Detect which cell encompasses the target text, then output its (X, Y) center coordinate. 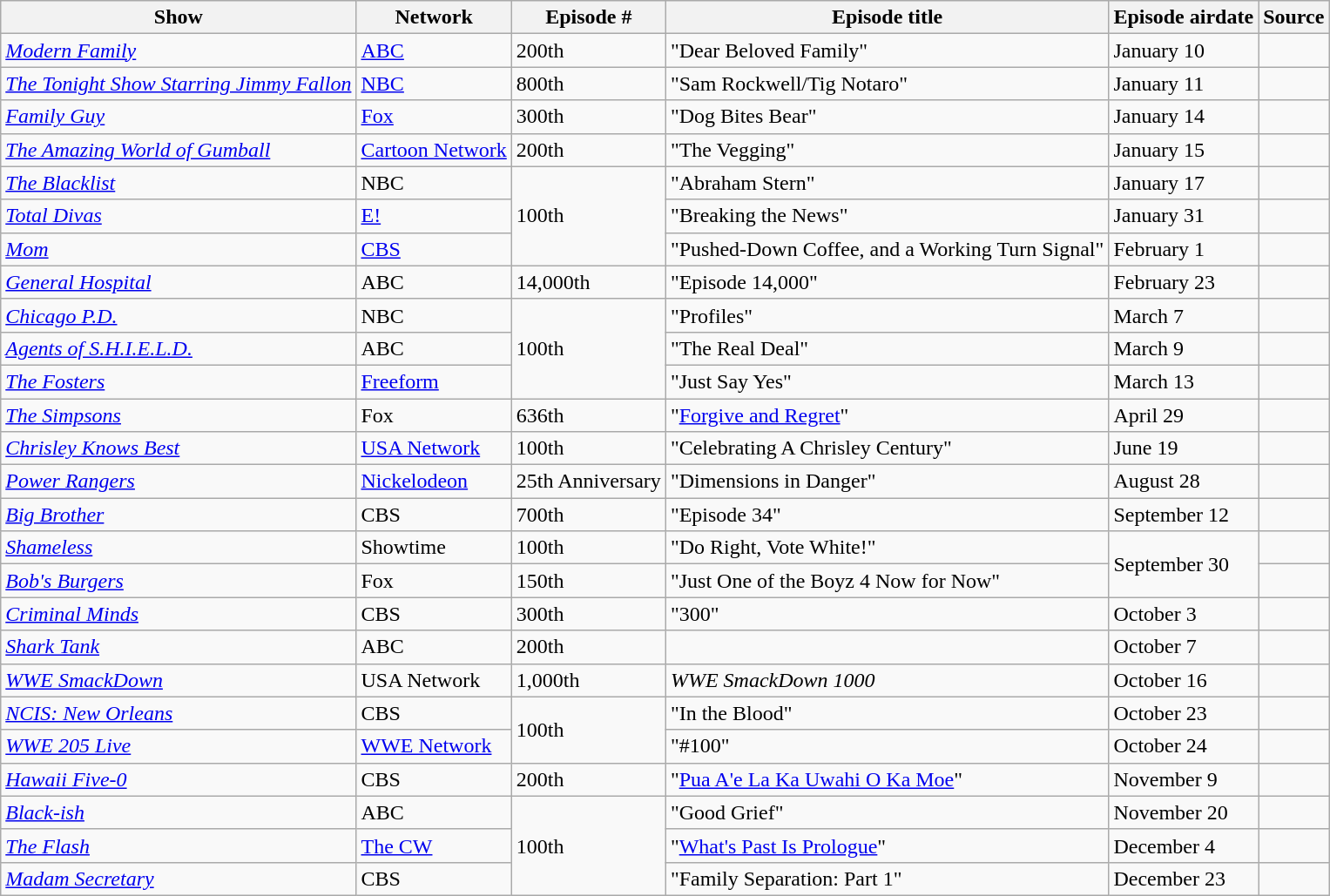
January 10 (1184, 51)
Cartoon Network (434, 150)
November 20 (1184, 812)
WWE 205 Live (179, 746)
November 9 (1184, 779)
"Family Separation: Part 1" (887, 879)
WWE Network (434, 746)
"Pushed-Down Coffee, and a Working Turn Signal" (887, 249)
"Do Right, Vote White!" (887, 548)
"Sam Rockwell/Tig Notaro" (887, 84)
"Just Say Yes" (887, 381)
636th (589, 415)
"Celebrating A Chrisley Century" (887, 448)
Chrisley Knows Best (179, 448)
October 23 (1184, 713)
Source (1294, 17)
September 30 (1184, 564)
April 29 (1184, 415)
"The Vegging" (887, 150)
Episode airdate (1184, 17)
700th (589, 515)
14,000th (589, 282)
Nickelodeon (434, 482)
The Tonight Show Starring Jimmy Fallon (179, 84)
October 24 (1184, 746)
September 12 (1184, 515)
January 17 (1184, 183)
October 7 (1184, 647)
February 23 (1184, 282)
December 23 (1184, 879)
"Episode 34" (887, 515)
Total Divas (179, 216)
Criminal Minds (179, 614)
"Episode 14,000" (887, 282)
"#100" (887, 746)
Shark Tank (179, 647)
October 3 (1184, 614)
"In the Blood" (887, 713)
The Amazing World of Gumball (179, 150)
"What's Past Is Prologue" (887, 845)
Power Rangers (179, 482)
Bob's Burgers (179, 581)
Episode # (589, 17)
The Fosters (179, 381)
January 14 (1184, 117)
"The Real Deal" (887, 348)
August 28 (1184, 482)
WWE SmackDown 1000 (887, 680)
25th Anniversary (589, 482)
February 1 (1184, 249)
The Blacklist (179, 183)
Network (434, 17)
Big Brother (179, 515)
October 16 (1184, 680)
The Simpsons (179, 415)
Modern Family (179, 51)
E! (434, 216)
March 9 (1184, 348)
Freeform (434, 381)
Showtime (434, 548)
"Good Grief" (887, 812)
June 19 (1184, 448)
March 13 (1184, 381)
Chicago P.D. (179, 315)
"Dimensions in Danger" (887, 482)
January 11 (1184, 84)
Show (179, 17)
"Dog Bites Bear" (887, 117)
NCIS: New Orleans (179, 713)
"Just One of the Boyz 4 Now for Now" (887, 581)
Hawaii Five-0 (179, 779)
"Breaking the News" (887, 216)
Madam Secretary (179, 879)
Black-ish (179, 812)
Agents of S.H.I.E.L.D. (179, 348)
The Flash (179, 845)
"300" (887, 614)
January 15 (1184, 150)
"Abraham Stern" (887, 183)
Shameless (179, 548)
Episode title (887, 17)
January 31 (1184, 216)
The CW (434, 845)
March 7 (1184, 315)
Mom (179, 249)
"Dear Beloved Family" (887, 51)
150th (589, 581)
"Profiles" (887, 315)
Family Guy (179, 117)
December 4 (1184, 845)
1,000th (589, 680)
General Hospital (179, 282)
WWE SmackDown (179, 680)
800th (589, 84)
"Forgive and Regret" (887, 415)
"Pua A'e La Ka Uwahi O Ka Moe" (887, 779)
